Return (x, y) of the center of cell containing provided text 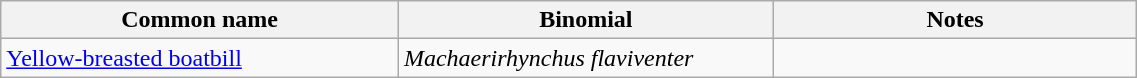
Machaerirhynchus flaviventer (586, 58)
Common name (200, 20)
Yellow-breasted boatbill (200, 58)
Notes (955, 20)
Binomial (586, 20)
